Find where the given text appears and provide that cell's center as [X, Y] coordinate. 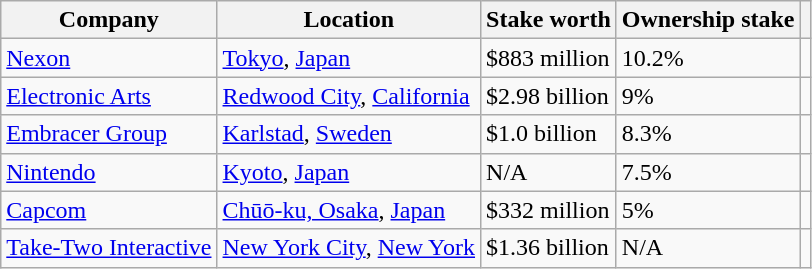
Chūō-ku, Osaka, Japan [349, 210]
Nexon [109, 58]
7.5% [708, 172]
$883 million [549, 58]
9% [708, 96]
Stake worth [549, 20]
10.2% [708, 58]
Take-Two Interactive [109, 248]
Ownership stake [708, 20]
Electronic Arts [109, 96]
Location [349, 20]
Capcom [109, 210]
Embracer Group [109, 134]
$1.36 billion [549, 248]
Tokyo, Japan [349, 58]
Kyoto, Japan [349, 172]
New York City, New York [349, 248]
Karlstad, Sweden [349, 134]
5% [708, 210]
Redwood City, California [349, 96]
$1.0 billion [549, 134]
Company [109, 20]
$332 million [549, 210]
Nintendo [109, 172]
8.3% [708, 134]
$2.98 billion [549, 96]
